Locate the cell with the specified text and output its (x, y) center coordinate. 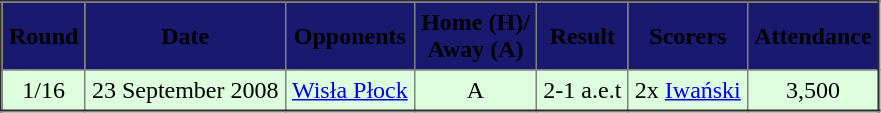
Wisła Płock (350, 90)
Round (44, 36)
2-1 a.e.t (582, 90)
Opponents (350, 36)
23 September 2008 (185, 90)
3,500 (814, 90)
Date (185, 36)
A (475, 90)
1/16 (44, 90)
Attendance (814, 36)
Home (H)/ Away (A) (475, 36)
Scorers (688, 36)
2x Iwański (688, 90)
Result (582, 36)
